Return the [X, Y] coordinate for the center point of the cell that contains the specified text.  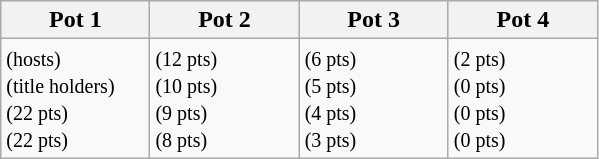
(hosts) (title holders) (22 pts) (22 pts) [76, 98]
Pot 2 [224, 20]
(12 pts) (10 pts) (9 pts) (8 pts) [224, 98]
Pot 1 [76, 20]
Pot 4 [522, 20]
(6 pts) (5 pts) (4 pts) (3 pts) [374, 98]
Pot 3 [374, 20]
(2 pts) (0 pts) (0 pts) (0 pts) [522, 98]
